Provide the (x, y) coordinate of the cell's center where the given text is located.  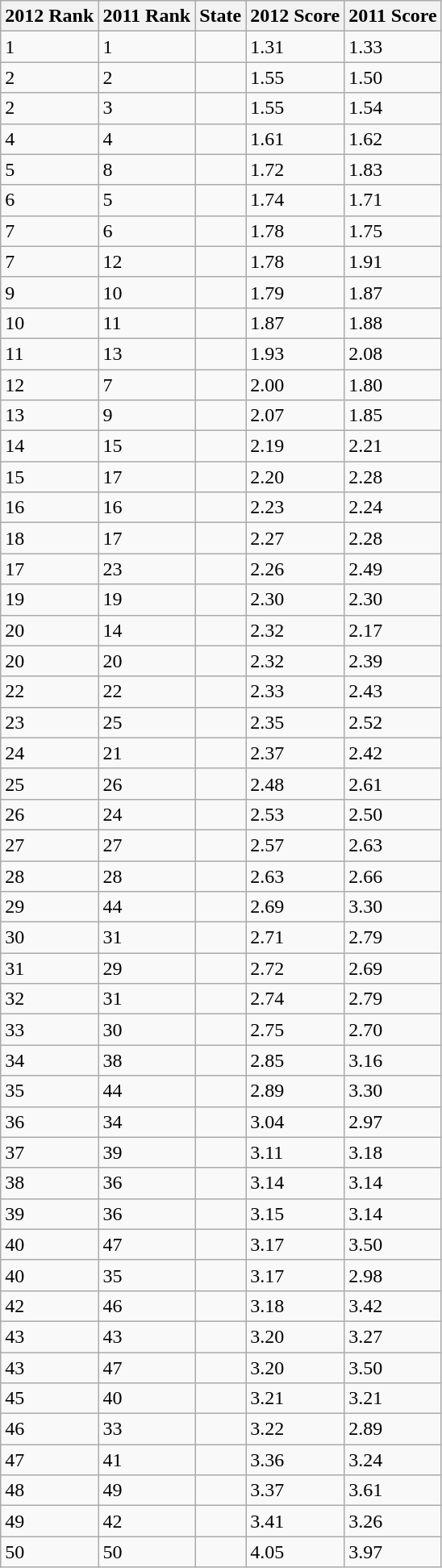
1.79 (295, 292)
2.08 (394, 353)
1.33 (394, 47)
21 (147, 753)
3.27 (394, 1336)
2.33 (295, 692)
2.75 (295, 1030)
3.37 (295, 1491)
2.42 (394, 753)
2.39 (394, 661)
1.71 (394, 200)
18 (50, 538)
2.72 (295, 968)
3.41 (295, 1521)
2.35 (295, 722)
32 (50, 999)
3.61 (394, 1491)
2.97 (394, 1122)
3.04 (295, 1122)
1.93 (295, 353)
2.07 (295, 416)
1.50 (394, 77)
3.11 (295, 1152)
3.36 (295, 1460)
2.52 (394, 722)
1.54 (394, 108)
37 (50, 1152)
8 (147, 169)
2.20 (295, 477)
3.97 (394, 1552)
2.71 (295, 938)
2.74 (295, 999)
3 (147, 108)
2.61 (394, 784)
2.53 (295, 814)
48 (50, 1491)
3.22 (295, 1429)
1.83 (394, 169)
2.27 (295, 538)
1.88 (394, 323)
3.24 (394, 1460)
2.37 (295, 753)
2.98 (394, 1275)
2011 Rank (147, 16)
3.26 (394, 1521)
2.85 (295, 1060)
1.75 (394, 231)
1.61 (295, 139)
1.62 (394, 139)
2.48 (295, 784)
1.74 (295, 200)
4.05 (295, 1552)
3.42 (394, 1306)
2.57 (295, 845)
1.91 (394, 261)
45 (50, 1399)
1.85 (394, 416)
2.00 (295, 385)
2.26 (295, 569)
2.43 (394, 692)
2.19 (295, 446)
2.66 (394, 876)
2012 Rank (50, 16)
2.49 (394, 569)
41 (147, 1460)
2.50 (394, 814)
2012 Score (295, 16)
1.72 (295, 169)
1.80 (394, 385)
State (221, 16)
3.16 (394, 1060)
3.15 (295, 1214)
2.17 (394, 630)
2.24 (394, 508)
2.21 (394, 446)
2.70 (394, 1030)
2011 Score (394, 16)
2.23 (295, 508)
1.31 (295, 47)
